Return [X, Y] of the center of cell containing provided text 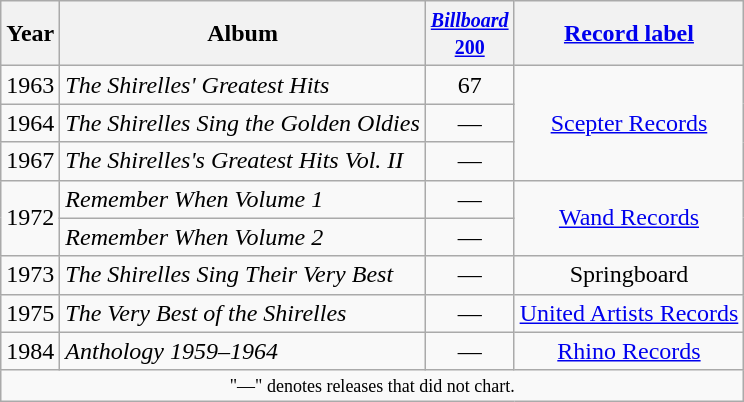
Wand Records [629, 218]
Remember When Volume 1 [242, 199]
The Shirelles Sing the Golden Oldies [242, 123]
Record label [629, 34]
"—" denotes releases that did not chart. [372, 386]
United Artists Records [629, 313]
The Shirelles' Greatest Hits [242, 85]
The Shirelles Sing Their Very Best [242, 275]
Billboard 200 [470, 34]
1984 [30, 351]
Scepter Records [629, 123]
Album [242, 34]
1963 [30, 85]
Springboard [629, 275]
Year [30, 34]
1972 [30, 218]
1967 [30, 161]
The Shirelles's Greatest Hits Vol. II [242, 161]
1973 [30, 275]
Rhino Records [629, 351]
1964 [30, 123]
Remember When Volume 2 [242, 237]
1975 [30, 313]
The Very Best of the Shirelles [242, 313]
Anthology 1959–1964 [242, 351]
67 [470, 85]
